Return (X, Y) of the center of cell containing provided text 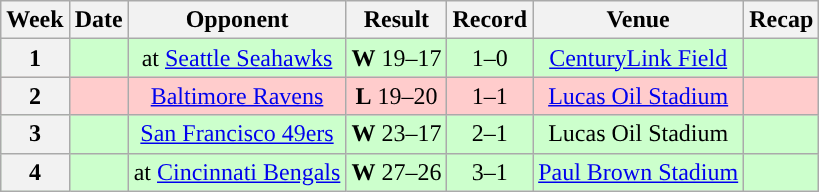
L 19–20 (396, 96)
Opponent (237, 20)
Date (98, 20)
1 (35, 58)
at Seattle Seahawks (237, 58)
Week (35, 20)
3 (35, 134)
San Francisco 49ers (237, 134)
Recap (782, 20)
1–1 (490, 96)
2 (35, 96)
W 19–17 (396, 58)
4 (35, 172)
3–1 (490, 172)
CenturyLink Field (638, 58)
at Cincinnati Bengals (237, 172)
Paul Brown Stadium (638, 172)
Record (490, 20)
1–0 (490, 58)
W 27–26 (396, 172)
Baltimore Ravens (237, 96)
Result (396, 20)
2–1 (490, 134)
W 23–17 (396, 134)
Venue (638, 20)
